For the text-containing cell, return its midpoint in [x, y] coordinate format. 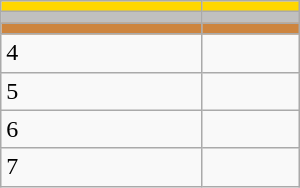
7 [102, 167]
5 [102, 91]
6 [102, 129]
4 [102, 53]
